Capture the cell that displays the provided text and extract its (X, Y) central coordinate. 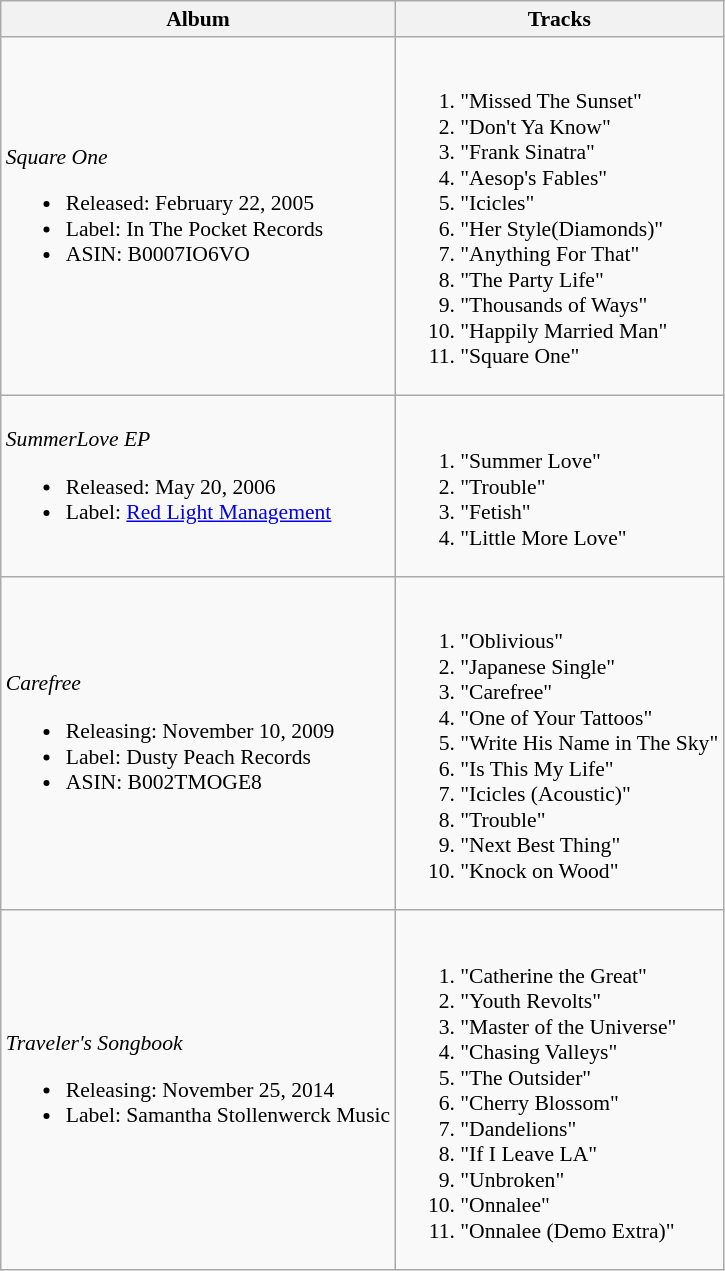
Album (198, 19)
"Summer Love""Trouble""Fetish""Little More Love" (559, 486)
Traveler's SongbookReleasing: November 25, 2014Label: Samantha Stollenwerck Music (198, 1090)
Square OneReleased: February 22, 2005Label: In The Pocket RecordsASIN: B0007IO6VO (198, 216)
CarefreeReleasing: November 10, 2009Label: Dusty Peach RecordsASIN: B002TMOGE8 (198, 744)
SummerLove EPReleased: May 20, 2006Label: Red Light Management (198, 486)
Tracks (559, 19)
